Provide the [X, Y] coordinate of the cell's center where the given text is located.  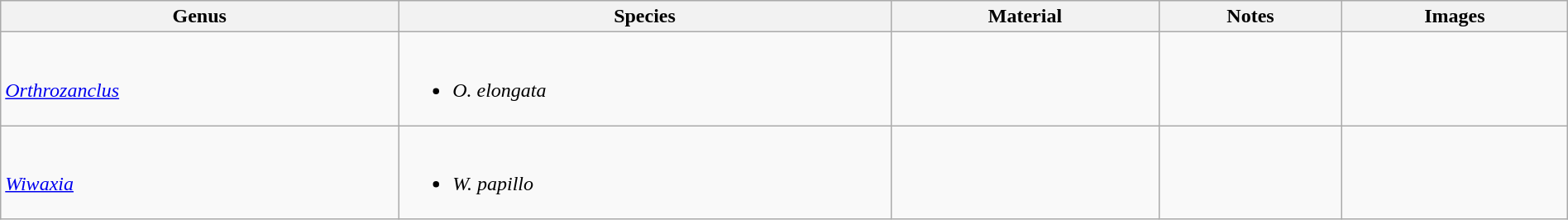
Images [1456, 17]
Genus [200, 17]
Notes [1250, 17]
O. elongata [645, 79]
Material [1025, 17]
W. papillo [645, 172]
Species [645, 17]
Orthrozanclus [200, 79]
Wiwaxia [200, 172]
